Output the (X, Y) coordinate of the center of the cell containing the given text.  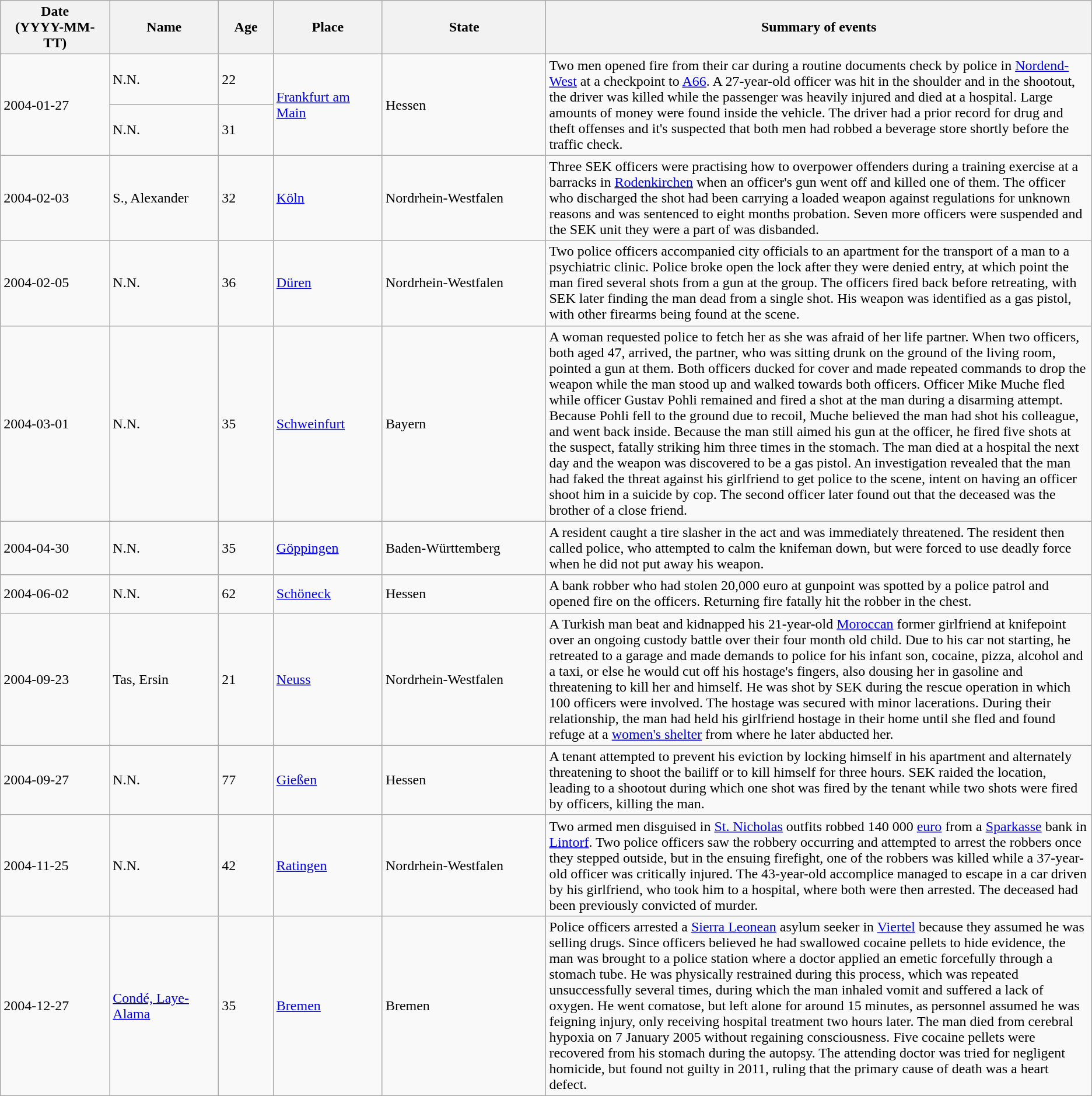
2004-03-01 (55, 424)
2004-11-25 (55, 865)
2004-12-27 (55, 1006)
Schweinfurt (328, 424)
Place (328, 27)
62 (246, 594)
Köln (328, 198)
77 (246, 780)
31 (246, 130)
Schöneck (328, 594)
2004-06-02 (55, 594)
Name (164, 27)
2004-02-03 (55, 198)
2004-09-27 (55, 780)
Neuss (328, 679)
2004-01-27 (55, 105)
36 (246, 283)
Frankfurt am Main (328, 105)
Düren (328, 283)
21 (246, 679)
2004-02-05 (55, 283)
32 (246, 198)
Bayern (464, 424)
42 (246, 865)
2004-04-30 (55, 548)
Baden-Württemberg (464, 548)
Göppingen (328, 548)
Gießen (328, 780)
S., Alexander (164, 198)
Age (246, 27)
Condé, Laye-Alama (164, 1006)
Summary of events (819, 27)
2004-09-23 (55, 679)
Tas, Ersin (164, 679)
Date(YYYY-MM-TT) (55, 27)
State (464, 27)
Ratingen (328, 865)
22 (246, 79)
